Pinpoint the cell where the given text exists, returning its [X, Y] midpoint coordinate. 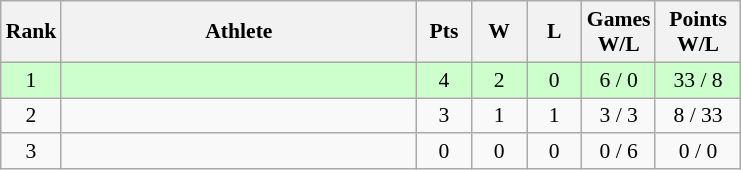
W [500, 32]
Athlete [238, 32]
Rank [32, 32]
0 / 6 [619, 152]
33 / 8 [698, 80]
Pts [444, 32]
3 / 3 [619, 116]
GamesW/L [619, 32]
6 / 0 [619, 80]
4 [444, 80]
PointsW/L [698, 32]
0 / 0 [698, 152]
L [554, 32]
8 / 33 [698, 116]
